Provide the [X, Y] coordinate of the cell's center where the given text is located.  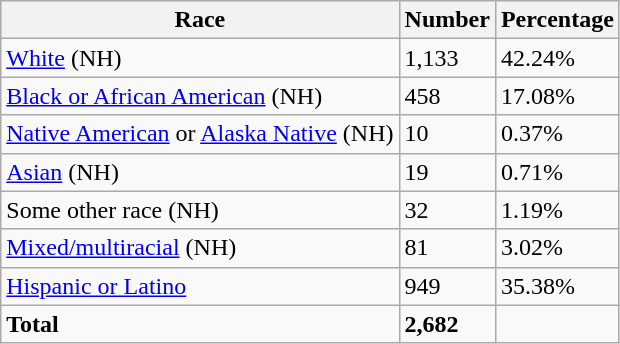
Number [447, 20]
35.38% [557, 286]
458 [447, 96]
3.02% [557, 248]
Black or African American (NH) [200, 96]
0.37% [557, 134]
42.24% [557, 58]
10 [447, 134]
White (NH) [200, 58]
1,133 [447, 58]
19 [447, 172]
949 [447, 286]
Percentage [557, 20]
1.19% [557, 210]
Race [200, 20]
Total [200, 324]
17.08% [557, 96]
Hispanic or Latino [200, 286]
81 [447, 248]
0.71% [557, 172]
Asian (NH) [200, 172]
Some other race (NH) [200, 210]
32 [447, 210]
Mixed/multiracial (NH) [200, 248]
2,682 [447, 324]
Native American or Alaska Native (NH) [200, 134]
